From the cell containing the given text, extract its center point as (X, Y) coordinate. 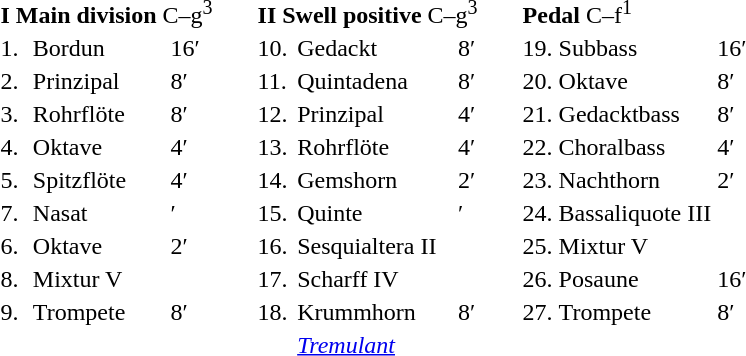
Nachthorn (635, 180)
Choralbass (635, 147)
26. (538, 279)
Gedackt (375, 48)
25. (538, 246)
Quintadena (375, 81)
22. (538, 147)
27. (538, 312)
14. (274, 180)
Posaune (635, 279)
Scharff IV (375, 279)
16. (274, 246)
11. (274, 81)
18. (274, 312)
Sesquialtera II (375, 246)
16′ (192, 48)
Gedacktbass (635, 114)
17. (274, 279)
Quinte (375, 213)
10. (274, 48)
23. (538, 180)
Nasat (98, 213)
20. (538, 81)
19. (538, 48)
Bordun (98, 48)
Bassaliquote III (635, 213)
15. (274, 213)
13. (274, 147)
Spitzflöte (98, 180)
Krummhorn (375, 312)
12. (274, 114)
24. (538, 213)
Subbass (635, 48)
Gemshorn (375, 180)
21. (538, 114)
